Provide the (x, y) coordinate of the cell's center where the given text is located.  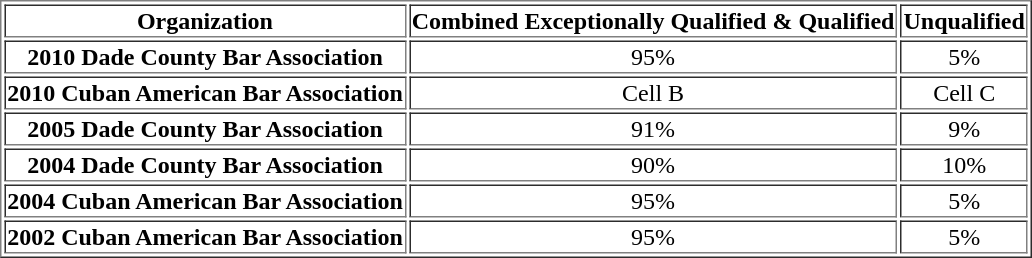
2004 Cuban American Bar Association (205, 200)
2005 Dade County Bar Association (205, 128)
2010 Cuban American Bar Association (205, 92)
91% (654, 128)
Cell C (964, 92)
90% (654, 164)
Unqualified (964, 20)
9% (964, 128)
2002 Cuban American Bar Association (205, 236)
Combined Exceptionally Qualified & Qualified (654, 20)
10% (964, 164)
Cell B (654, 92)
Organization (205, 20)
2004 Dade County Bar Association (205, 164)
2010 Dade County Bar Association (205, 56)
